From the cell containing the given text, extract its center point as (x, y) coordinate. 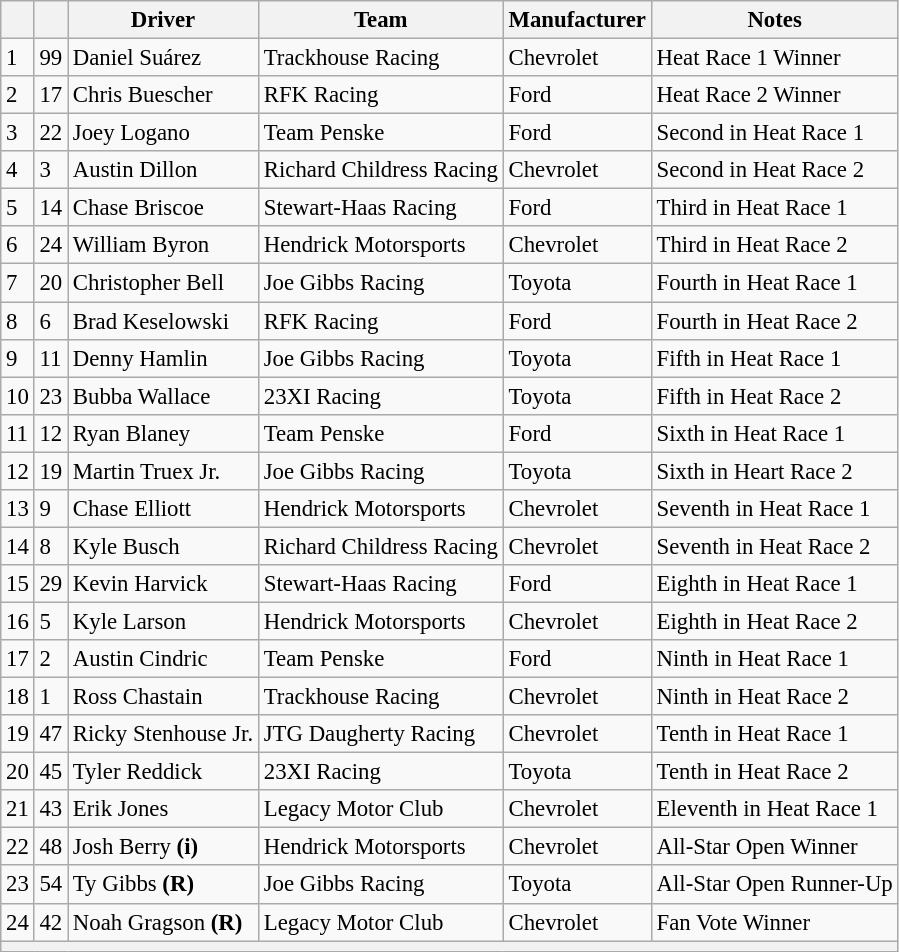
4 (18, 170)
All-Star Open Runner-Up (774, 885)
Fourth in Heat Race 1 (774, 283)
Eleventh in Heat Race 1 (774, 809)
Austin Cindric (164, 659)
Manufacturer (577, 20)
Ninth in Heat Race 1 (774, 659)
Eighth in Heat Race 2 (774, 621)
Ricky Stenhouse Jr. (164, 734)
Driver (164, 20)
Bubba Wallace (164, 396)
Sixth in Heat Race 1 (774, 433)
JTG Daugherty Racing (380, 734)
Fifth in Heat Race 2 (774, 396)
45 (50, 772)
Erik Jones (164, 809)
Tenth in Heat Race 1 (774, 734)
Josh Berry (i) (164, 847)
Chase Elliott (164, 509)
William Byron (164, 245)
7 (18, 283)
Eighth in Heat Race 1 (774, 584)
99 (50, 58)
Third in Heat Race 1 (774, 208)
Joey Logano (164, 133)
Noah Gragson (R) (164, 922)
Ninth in Heat Race 2 (774, 697)
13 (18, 509)
21 (18, 809)
Team (380, 20)
54 (50, 885)
Austin Dillon (164, 170)
Ty Gibbs (R) (164, 885)
Seventh in Heat Race 2 (774, 546)
Kyle Larson (164, 621)
Martin Truex Jr. (164, 471)
42 (50, 922)
Ryan Blaney (164, 433)
Daniel Suárez (164, 58)
Brad Keselowski (164, 321)
Christopher Bell (164, 283)
Kevin Harvick (164, 584)
16 (18, 621)
Fan Vote Winner (774, 922)
Tenth in Heat Race 2 (774, 772)
Seventh in Heat Race 1 (774, 509)
Fifth in Heat Race 1 (774, 358)
43 (50, 809)
15 (18, 584)
10 (18, 396)
Denny Hamlin (164, 358)
18 (18, 697)
Kyle Busch (164, 546)
29 (50, 584)
Third in Heat Race 2 (774, 245)
47 (50, 734)
Chase Briscoe (164, 208)
Ross Chastain (164, 697)
Fourth in Heat Race 2 (774, 321)
All-Star Open Winner (774, 847)
Second in Heat Race 2 (774, 170)
Chris Buescher (164, 95)
48 (50, 847)
Heat Race 2 Winner (774, 95)
Heat Race 1 Winner (774, 58)
Second in Heat Race 1 (774, 133)
Sixth in Heart Race 2 (774, 471)
Notes (774, 20)
Tyler Reddick (164, 772)
